Output the (X, Y) coordinate of the center of the cell containing the given text.  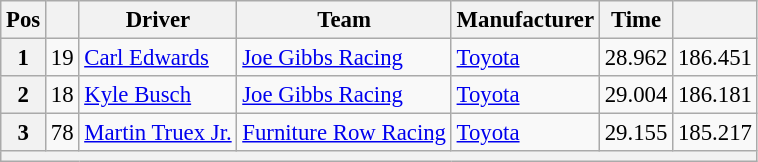
Martin Truex Jr. (158, 133)
29.004 (636, 95)
Driver (158, 20)
Carl Edwards (158, 58)
Time (636, 20)
Kyle Busch (158, 95)
185.217 (716, 133)
Furniture Row Racing (344, 133)
186.181 (716, 95)
18 (62, 95)
78 (62, 133)
Team (344, 20)
1 (24, 58)
28.962 (636, 58)
186.451 (716, 58)
2 (24, 95)
Manufacturer (525, 20)
19 (62, 58)
3 (24, 133)
Pos (24, 20)
29.155 (636, 133)
